Extract the (X, Y) coordinate from the center of the cell holding the provided text.  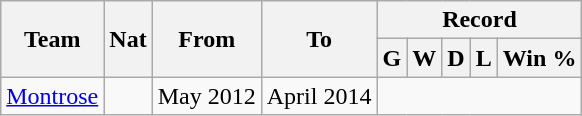
April 2014 (319, 96)
May 2012 (206, 96)
From (206, 39)
To (319, 39)
Win % (540, 58)
L (484, 58)
W (424, 58)
Montrose (52, 96)
Record (480, 20)
G (392, 58)
Team (52, 39)
Nat (128, 39)
D (456, 58)
